Return (x, y) of the center of cell containing provided text 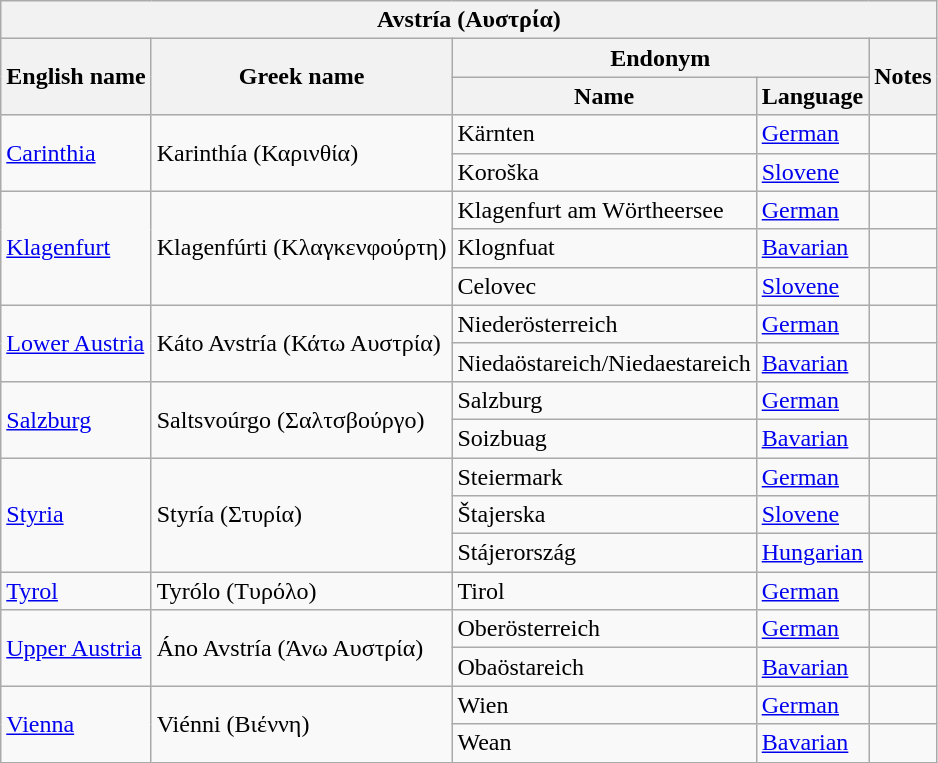
Upper Austria (76, 648)
Lower Austria (76, 343)
Klagenfurt (76, 248)
Avstría (Αυστρία) (469, 20)
Wean (604, 743)
Endonym (660, 58)
Vienna (76, 724)
Klognfuat (604, 248)
Greek name (302, 77)
Styria (76, 515)
Kärnten (604, 134)
Celovec (604, 286)
Niedaöstareich/Niedaestareich (604, 362)
Tirol (604, 591)
Hungarian (812, 553)
Viénni (Βιέννη) (302, 724)
Štajerska (604, 515)
Notes (903, 77)
Niederösterreich (604, 324)
Soizbuag (604, 438)
Áno Avstría (Άνω Αυστρία) (302, 648)
Carinthia (76, 153)
Saltsvoúrgo (Σαλτσβούργο) (302, 419)
Oberösterreich (604, 629)
Klagenfurt am Wörtheersee (604, 210)
Karinthía (Καρινθία) (302, 153)
Language (812, 96)
Tyrólo (Τυρόλο) (302, 591)
Wien (604, 705)
Káto Avstría (Κάτω Αυστρία) (302, 343)
Klagenfúrti (Κλαγκενφούρτη) (302, 248)
English name (76, 77)
Name (604, 96)
Steiermark (604, 477)
Koroška (604, 172)
Obaöstareich (604, 667)
Tyrol (76, 591)
Styría (Στυρία) (302, 515)
Stájerország (604, 553)
